Detect which cell encompasses the target text, then output its [x, y] center coordinate. 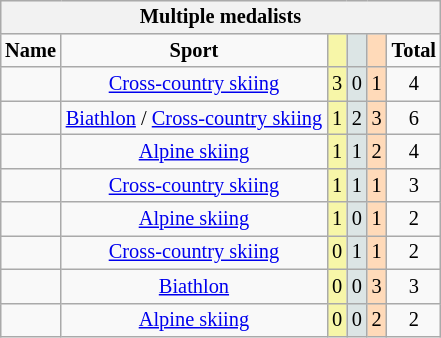
6 [414, 118]
Biathlon [194, 286]
Multiple medalists [220, 17]
Name [30, 51]
Total [414, 51]
Biathlon / Cross-country skiing [194, 118]
Sport [194, 51]
